Detect which cell encompasses the target text, then output its [X, Y] center coordinate. 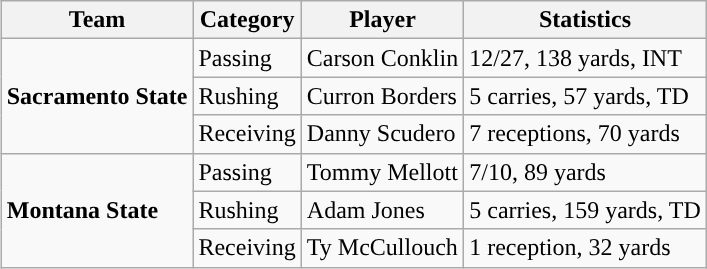
7/10, 89 yards [586, 172]
Curron Borders [382, 96]
Player [382, 20]
Adam Jones [382, 210]
7 receptions, 70 yards [586, 134]
Tommy Mellott [382, 172]
1 reception, 32 yards [586, 248]
Statistics [586, 20]
Category [247, 20]
5 carries, 57 yards, TD [586, 96]
Montana State [97, 210]
Ty McCullouch [382, 248]
5 carries, 159 yards, TD [586, 210]
12/27, 138 yards, INT [586, 58]
Carson Conklin [382, 58]
Team [97, 20]
Danny Scudero [382, 134]
Sacramento State [97, 96]
